Provide the (x, y) coordinate of the cell's center where the given text is located.  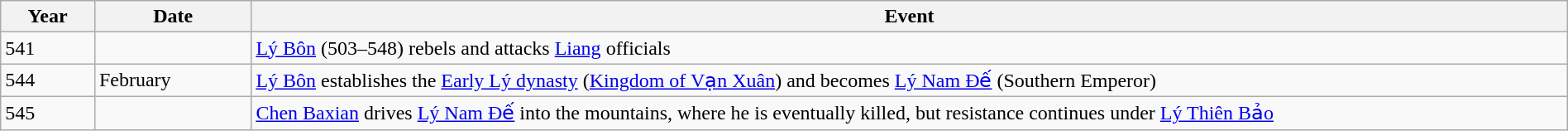
545 (48, 113)
Lý Bôn establishes the Early Lý dynasty (Kingdom of Vạn Xuân) and becomes Lý Nam Đế (Southern Emperor) (910, 80)
Year (48, 17)
Chen Baxian drives Lý Nam Đế into the mountains, where he is eventually killed, but resistance continues under Lý Thiên Bảo (910, 113)
541 (48, 48)
Lý Bôn (503–548) rebels and attacks Liang officials (910, 48)
544 (48, 80)
February (172, 80)
Event (910, 17)
Date (172, 17)
